Pinpoint the cell where the given text exists, returning its [x, y] midpoint coordinate. 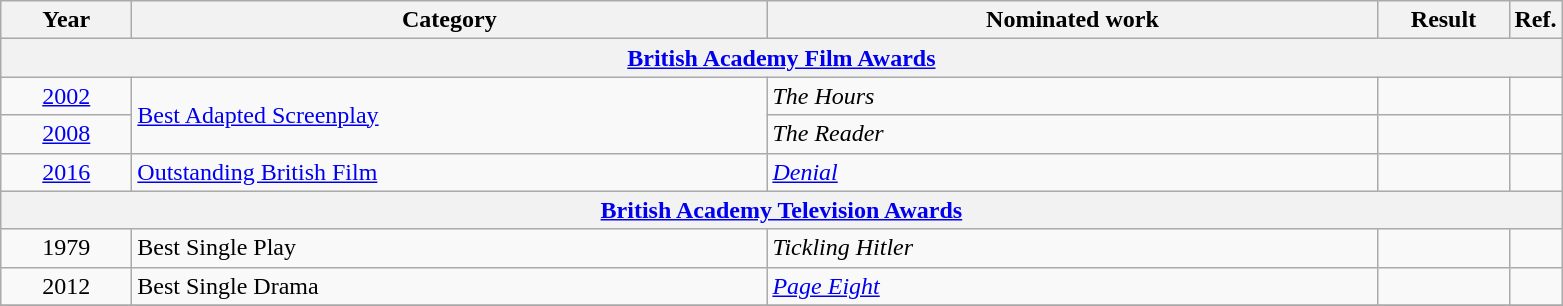
British Academy Television Awards [782, 210]
2016 [66, 172]
Best Adapted Screenplay [450, 115]
2002 [66, 96]
The Hours [1072, 96]
Result [1444, 20]
Tickling Hitler [1072, 248]
Nominated work [1072, 20]
Page Eight [1072, 286]
2012 [66, 286]
British Academy Film Awards [782, 58]
Best Single Play [450, 248]
Best Single Drama [450, 286]
Denial [1072, 172]
Outstanding British Film [450, 172]
Year [66, 20]
Ref. [1536, 20]
2008 [66, 134]
The Reader [1072, 134]
Category [450, 20]
1979 [66, 248]
